Provide the [X, Y] coordinate of the cell's center where the given text is located.  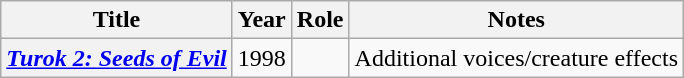
Title [116, 20]
Turok 2: Seeds of Evil [116, 58]
1998 [262, 58]
Role [320, 20]
Additional voices/creature effects [516, 58]
Year [262, 20]
Notes [516, 20]
